Scan for the cell matching the given text and deliver its [X, Y] coordinate at center. 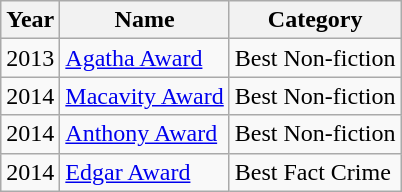
Name [144, 20]
2013 [30, 58]
Anthony Award [144, 134]
Category [315, 20]
Macavity Award [144, 96]
Edgar Award [144, 172]
Best Fact Crime [315, 172]
Agatha Award [144, 58]
Year [30, 20]
